Search for the cell housing the specified text and yield its [x, y] center coordinate. 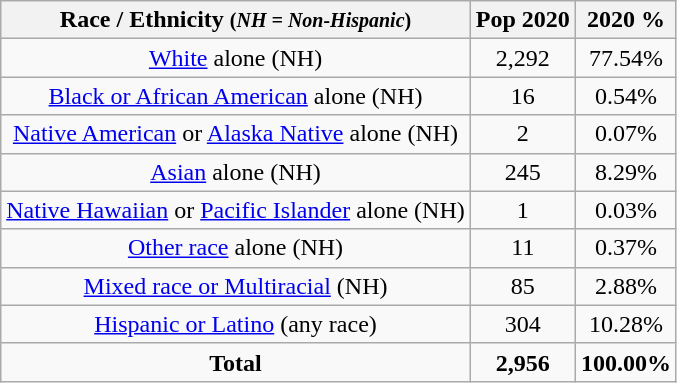
2.88% [626, 286]
Race / Ethnicity (NH = Non-Hispanic) [236, 20]
Native Hawaiian or Pacific Islander alone (NH) [236, 210]
Asian alone (NH) [236, 172]
Native American or Alaska Native alone (NH) [236, 134]
Other race alone (NH) [236, 248]
2,956 [522, 362]
0.54% [626, 96]
85 [522, 286]
1 [522, 210]
2020 % [626, 20]
0.07% [626, 134]
Total [236, 362]
Mixed race or Multiracial (NH) [236, 286]
8.29% [626, 172]
77.54% [626, 58]
0.03% [626, 210]
Hispanic or Latino (any race) [236, 324]
2 [522, 134]
245 [522, 172]
100.00% [626, 362]
Pop 2020 [522, 20]
2,292 [522, 58]
304 [522, 324]
10.28% [626, 324]
11 [522, 248]
Black or African American alone (NH) [236, 96]
16 [522, 96]
0.37% [626, 248]
White alone (NH) [236, 58]
